Return the [X, Y] coordinate for the center point of the cell that contains the specified text.  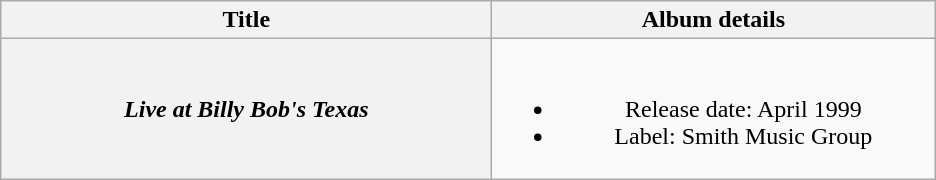
Album details [714, 20]
Title [246, 20]
Live at Billy Bob's Texas [246, 109]
Release date: April 1999Label: Smith Music Group [714, 109]
